Find where the given text appears and provide that cell's center as (X, Y) coordinate. 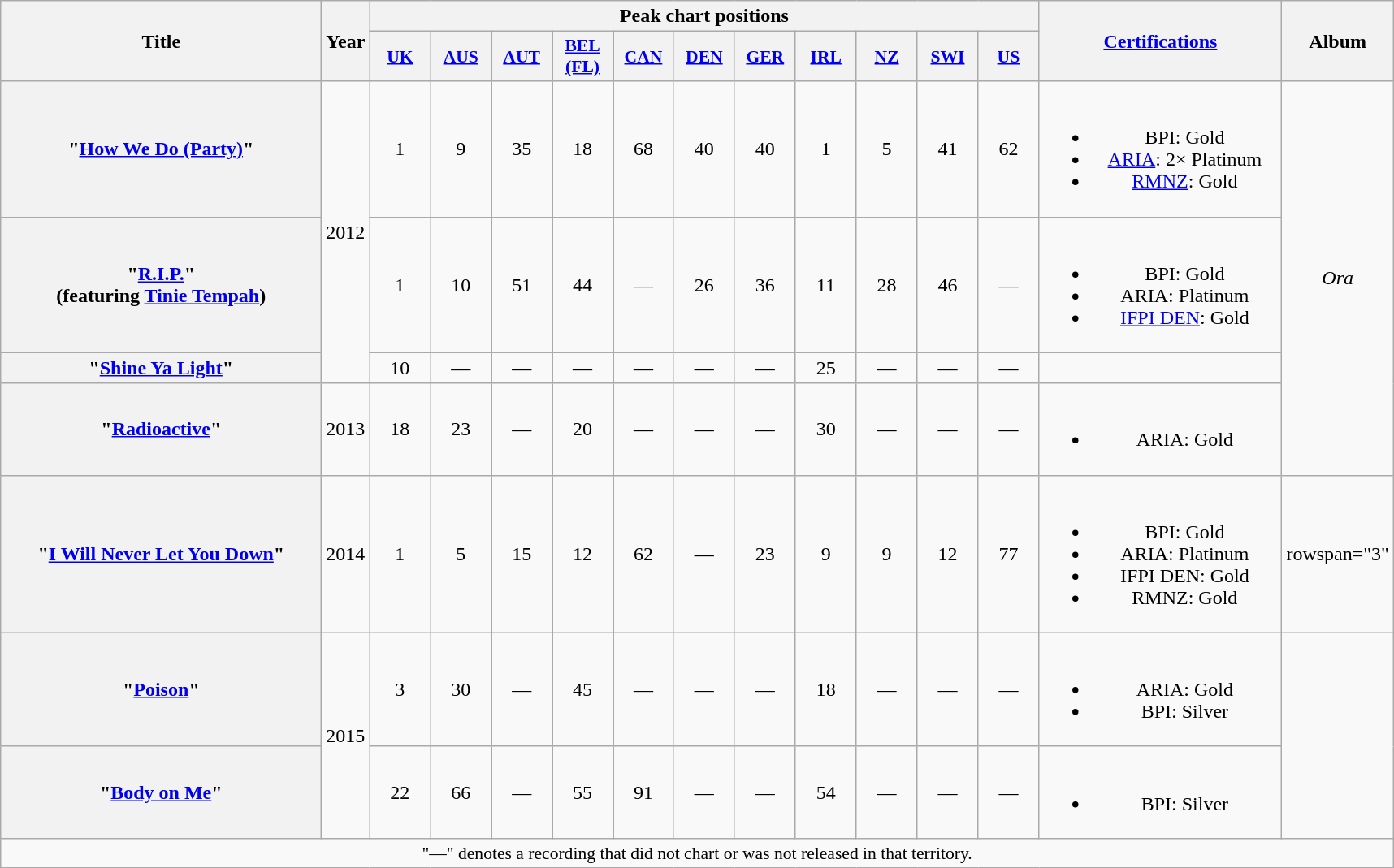
Title (161, 41)
rowspan="3" (1338, 554)
68 (643, 149)
"Body on Me" (161, 792)
BPI: GoldARIA: PlatinumIFPI DEN: GoldRMNZ: Gold (1160, 554)
54 (825, 792)
11 (825, 284)
SWI (947, 57)
91 (643, 792)
77 (1009, 554)
"R.I.P."(featuring Tinie Tempah) (161, 284)
41 (947, 149)
"Radioactive" (161, 429)
"Shine Ya Light" (161, 368)
66 (461, 792)
36 (765, 284)
BPI: Silver (1160, 792)
"I Will Never Let You Down" (161, 554)
2014 (346, 554)
28 (887, 284)
Ora (1338, 278)
22 (400, 792)
Peak chart positions (704, 16)
NZ (887, 57)
2015 (346, 736)
"—" denotes a recording that did not chart or was not released in that territory. (697, 853)
20 (583, 429)
2012 (346, 232)
UK (400, 57)
GER (765, 57)
BPI: GoldARIA: 2× PlatinumRMNZ: Gold (1160, 149)
BEL(FL) (583, 57)
CAN (643, 57)
DEN (703, 57)
IRL (825, 57)
"How We Do (Party)" (161, 149)
46 (947, 284)
BPI: GoldARIA: PlatinumIFPI DEN: Gold (1160, 284)
44 (583, 284)
45 (583, 689)
25 (825, 368)
35 (522, 149)
AUS (461, 57)
"Poison" (161, 689)
26 (703, 284)
Album (1338, 41)
US (1009, 57)
Year (346, 41)
2013 (346, 429)
Certifications (1160, 41)
ARIA: GoldBPI: Silver (1160, 689)
3 (400, 689)
15 (522, 554)
51 (522, 284)
55 (583, 792)
ARIA: Gold (1160, 429)
AUT (522, 57)
